Identify which cell holds the provided text, then report its [X, Y] central coordinate. 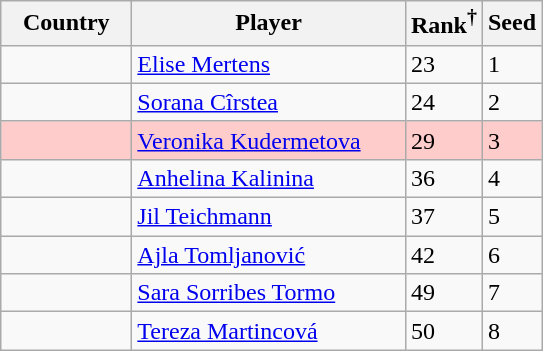
2 [512, 102]
8 [512, 331]
29 [444, 140]
Veronika Kudermetova [269, 140]
Sorana Cîrstea [269, 102]
Country [66, 24]
Elise Mertens [269, 64]
42 [444, 255]
Ajla Tomljanović [269, 255]
Seed [512, 24]
24 [444, 102]
36 [444, 178]
Anhelina Kalinina [269, 178]
37 [444, 217]
6 [512, 255]
4 [512, 178]
Tereza Martincová [269, 331]
5 [512, 217]
49 [444, 293]
23 [444, 64]
Sara Sorribes Tormo [269, 293]
7 [512, 293]
Player [269, 24]
Jil Teichmann [269, 217]
Rank† [444, 24]
3 [512, 140]
50 [444, 331]
1 [512, 64]
